Detect which cell encompasses the target text, then output its [x, y] center coordinate. 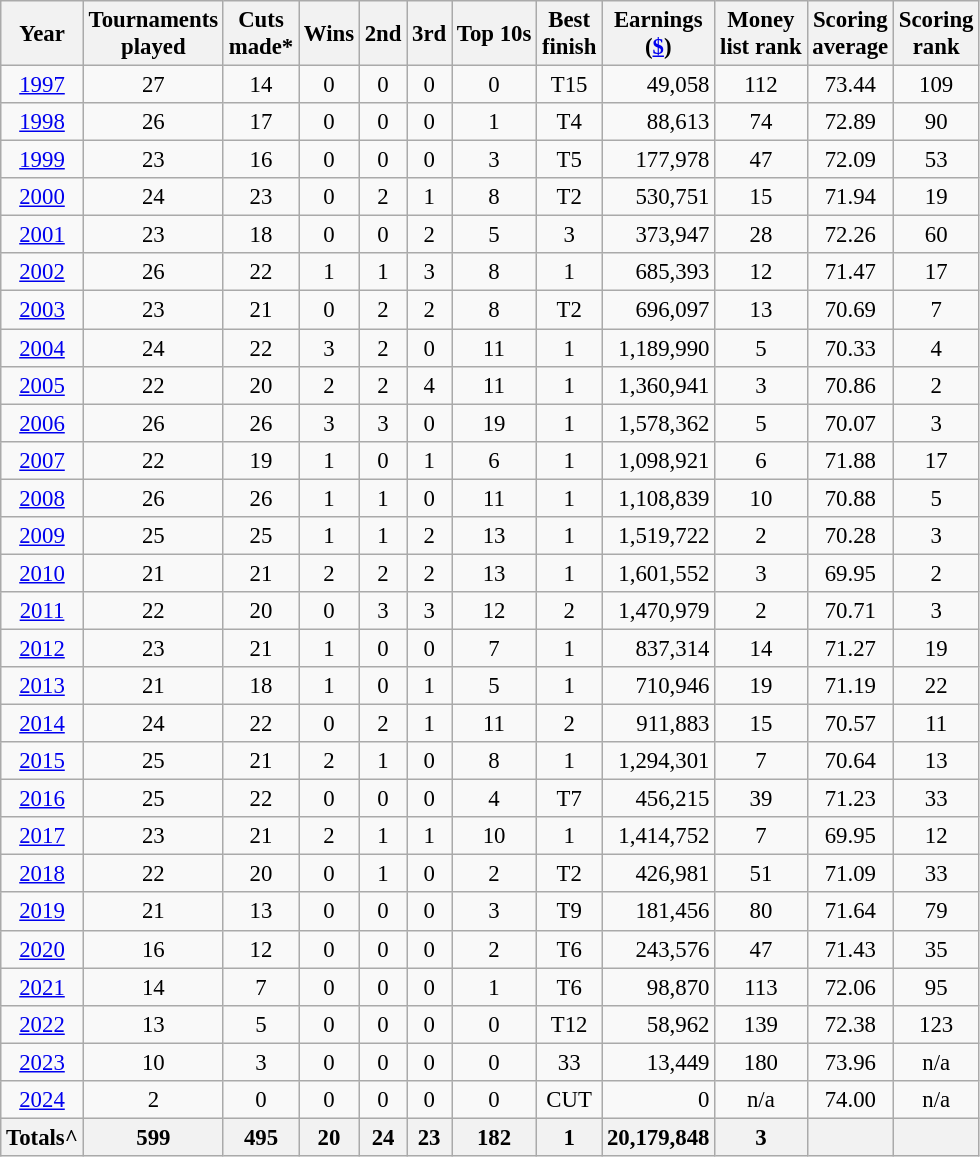
139 [761, 1024]
2022 [42, 1024]
1,519,722 [658, 536]
T9 [570, 912]
2009 [42, 536]
T4 [570, 122]
27 [153, 85]
2013 [42, 686]
243,576 [658, 949]
112 [761, 85]
1998 [42, 122]
70.57 [850, 724]
Money list rank [761, 34]
109 [936, 85]
113 [761, 987]
710,946 [658, 686]
2001 [42, 235]
2020 [42, 949]
71.47 [850, 273]
70.69 [850, 310]
2011 [42, 611]
3rd [430, 34]
Scoring average [850, 34]
35 [936, 949]
2019 [42, 912]
Earnings($) [658, 34]
Top 10s [494, 34]
28 [761, 235]
71.19 [850, 686]
70.64 [850, 761]
2012 [42, 648]
72.09 [850, 160]
495 [260, 1137]
60 [936, 235]
1,470,979 [658, 611]
911,883 [658, 724]
51 [761, 874]
2010 [42, 573]
2018 [42, 874]
182 [494, 1137]
72.06 [850, 987]
71.88 [850, 460]
2002 [42, 273]
530,751 [658, 197]
Year [42, 34]
79 [936, 912]
2004 [42, 348]
2005 [42, 385]
73.44 [850, 85]
T7 [570, 799]
599 [153, 1137]
T15 [570, 85]
1,601,552 [658, 573]
2007 [42, 460]
49,058 [658, 85]
71.23 [850, 799]
88,613 [658, 122]
456,215 [658, 799]
70.71 [850, 611]
Tournaments played [153, 34]
72.89 [850, 122]
72.38 [850, 1024]
90 [936, 122]
1,414,752 [658, 836]
Best finish [570, 34]
Cuts made* [260, 34]
181,456 [658, 912]
Scoring rank [936, 34]
2014 [42, 724]
71.43 [850, 949]
2024 [42, 1100]
70.88 [850, 498]
20,179,848 [658, 1137]
95 [936, 987]
2003 [42, 310]
696,097 [658, 310]
T5 [570, 160]
71.94 [850, 197]
70.28 [850, 536]
2000 [42, 197]
73.96 [850, 1062]
74 [761, 122]
13,449 [658, 1062]
CUT [570, 1100]
123 [936, 1024]
2023 [42, 1062]
1,098,921 [658, 460]
2016 [42, 799]
58,962 [658, 1024]
39 [761, 799]
2006 [42, 423]
1,108,839 [658, 498]
837,314 [658, 648]
2015 [42, 761]
70.07 [850, 423]
71.27 [850, 648]
Wins [330, 34]
1,189,990 [658, 348]
70.86 [850, 385]
71.64 [850, 912]
2008 [42, 498]
53 [936, 160]
1999 [42, 160]
426,981 [658, 874]
1997 [42, 85]
180 [761, 1062]
71.09 [850, 874]
1,294,301 [658, 761]
685,393 [658, 273]
74.00 [850, 1100]
70.33 [850, 348]
2021 [42, 987]
1,360,941 [658, 385]
80 [761, 912]
T12 [570, 1024]
98,870 [658, 987]
72.26 [850, 235]
1,578,362 [658, 423]
177,978 [658, 160]
Totals^ [42, 1137]
2017 [42, 836]
2nd [382, 34]
373,947 [658, 235]
